Scan for the cell matching the given text and deliver its (X, Y) coordinate at center. 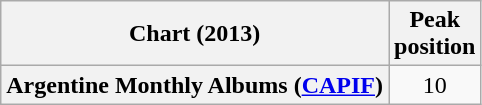
Chart (2013) (195, 34)
Argentine Monthly Albums (CAPIF) (195, 85)
Peakposition (434, 34)
10 (434, 85)
